Pinpoint the cell where the given text exists, returning its [x, y] midpoint coordinate. 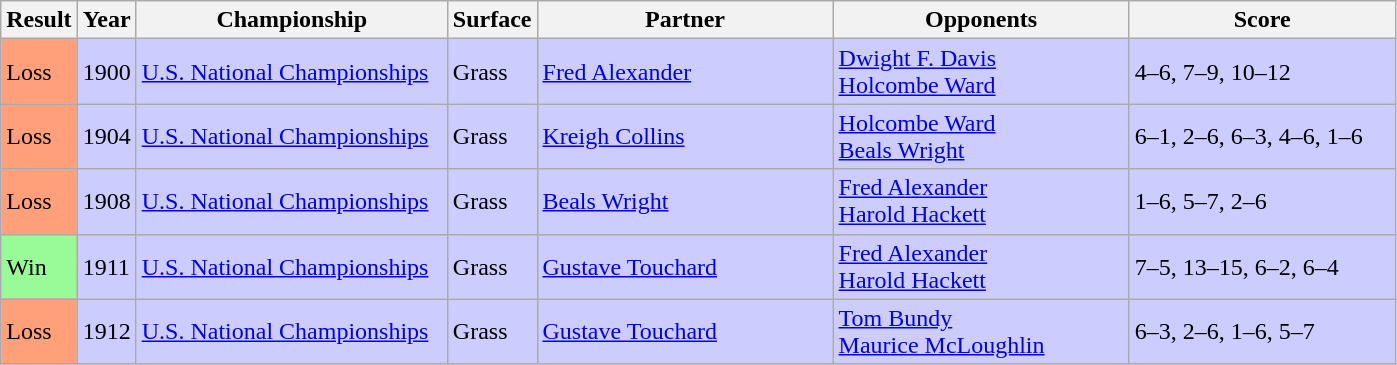
Dwight F. Davis Holcombe Ward [981, 72]
6–1, 2–6, 6–3, 4–6, 1–6 [1262, 136]
Partner [685, 20]
Win [39, 266]
Kreigh Collins [685, 136]
1911 [106, 266]
Opponents [981, 20]
1908 [106, 202]
Championship [292, 20]
Score [1262, 20]
Surface [492, 20]
Tom Bundy Maurice McLoughlin [981, 332]
6–3, 2–6, 1–6, 5–7 [1262, 332]
7–5, 13–15, 6–2, 6–4 [1262, 266]
Year [106, 20]
Result [39, 20]
1–6, 5–7, 2–6 [1262, 202]
Beals Wright [685, 202]
1900 [106, 72]
Holcombe Ward Beals Wright [981, 136]
Fred Alexander [685, 72]
1904 [106, 136]
4–6, 7–9, 10–12 [1262, 72]
1912 [106, 332]
